Determine the [x, y] coordinate at the center of the cell enclosing the given text.  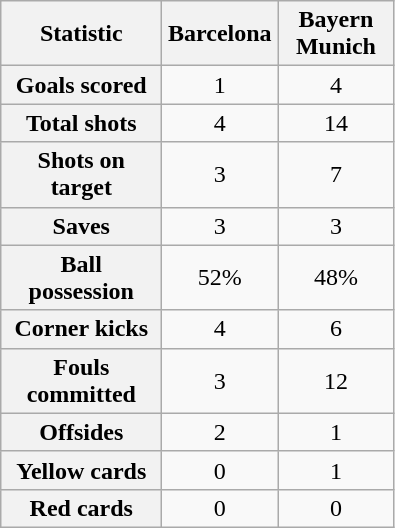
Bayern Munich [336, 34]
Offsides [82, 432]
48% [336, 278]
12 [336, 380]
Fouls committed [82, 380]
Goals scored [82, 85]
Saves [82, 226]
14 [336, 123]
52% [220, 278]
6 [336, 329]
Barcelona [220, 34]
Total shots [82, 123]
Red cards [82, 508]
Yellow cards [82, 470]
Shots on target [82, 174]
Corner kicks [82, 329]
Statistic [82, 34]
7 [336, 174]
2 [220, 432]
Ball possession [82, 278]
